Find where the given text appears and provide that cell's center as [x, y] coordinate. 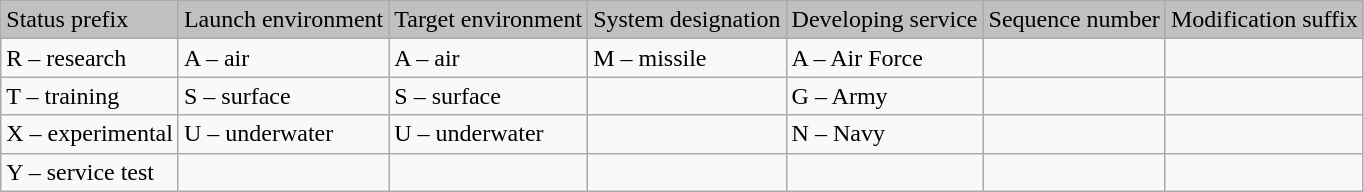
G – Army [884, 96]
Launch environment [283, 20]
N – Navy [884, 134]
T – training [90, 96]
Developing service [884, 20]
Y – service test [90, 172]
M – missile [687, 58]
Sequence number [1074, 20]
R – research [90, 58]
Modification suffix [1264, 20]
X – experimental [90, 134]
Target environment [488, 20]
Status prefix [90, 20]
A – Air Force [884, 58]
System designation [687, 20]
